Identify which cell holds the provided text, then report its [X, Y] central coordinate. 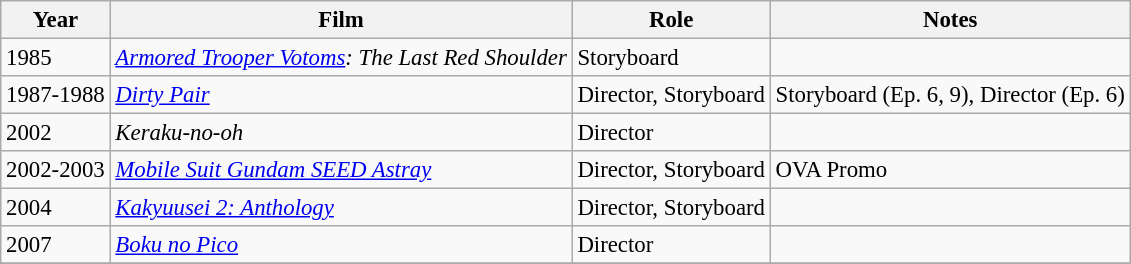
Keraku-no-oh [341, 133]
Film [341, 20]
Dirty Pair [341, 95]
2002-2003 [56, 170]
OVA Promo [950, 170]
Boku no Pico [341, 245]
2004 [56, 208]
2002 [56, 133]
1987-1988 [56, 95]
1985 [56, 58]
Role [671, 20]
2007 [56, 245]
Storyboard (Ep. 6, 9), Director (Ep. 6) [950, 95]
Storyboard [671, 58]
Notes [950, 20]
Mobile Suit Gundam SEED Astray [341, 170]
Kakyuusei 2: Anthology [341, 208]
Year [56, 20]
Armored Trooper Votoms: The Last Red Shoulder [341, 58]
